For the text-containing cell, return its midpoint in [x, y] coordinate format. 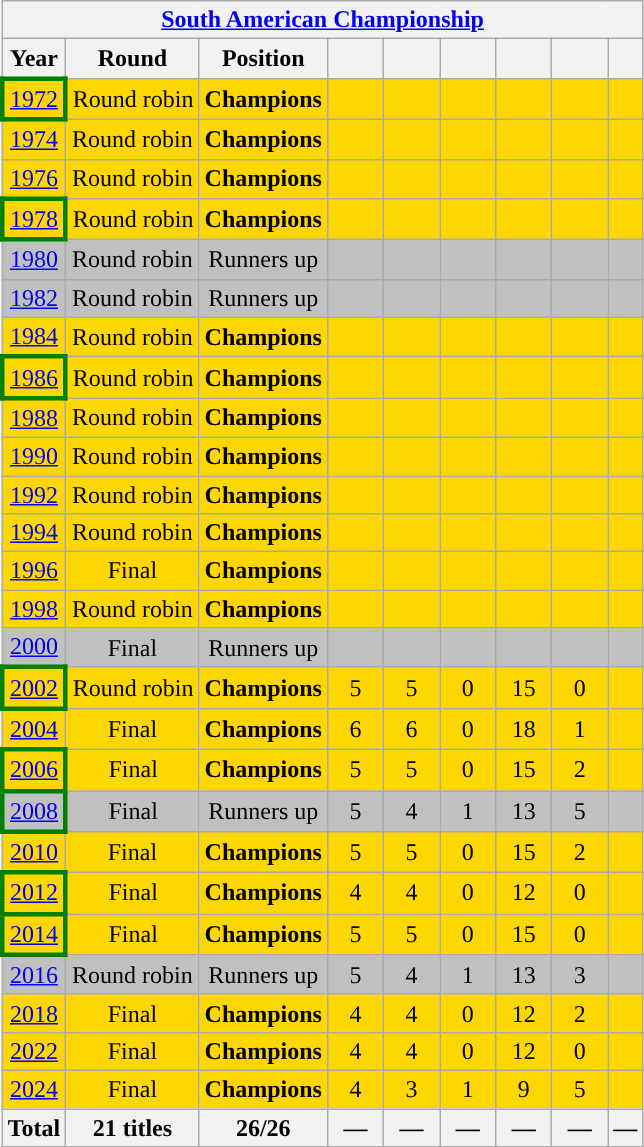
South American Championship [322, 20]
26/26 [263, 1127]
1978 [34, 220]
1996 [34, 571]
2004 [34, 728]
Total [34, 1127]
1988 [34, 418]
1972 [34, 98]
1994 [34, 533]
2006 [34, 770]
Year [34, 59]
Round [132, 59]
1976 [34, 179]
21 titles [132, 1127]
1974 [34, 139]
2018 [34, 1013]
1998 [34, 609]
2010 [34, 852]
1982 [34, 298]
2012 [34, 894]
1990 [34, 456]
1986 [34, 378]
2016 [34, 975]
2022 [34, 1051]
1984 [34, 337]
1992 [34, 495]
Position [263, 59]
2024 [34, 1089]
2000 [34, 648]
18 [524, 728]
2014 [34, 934]
1980 [34, 260]
2002 [34, 688]
2008 [34, 810]
9 [524, 1089]
